Return the [X, Y] coordinate for the center point of the cell that contains the specified text.  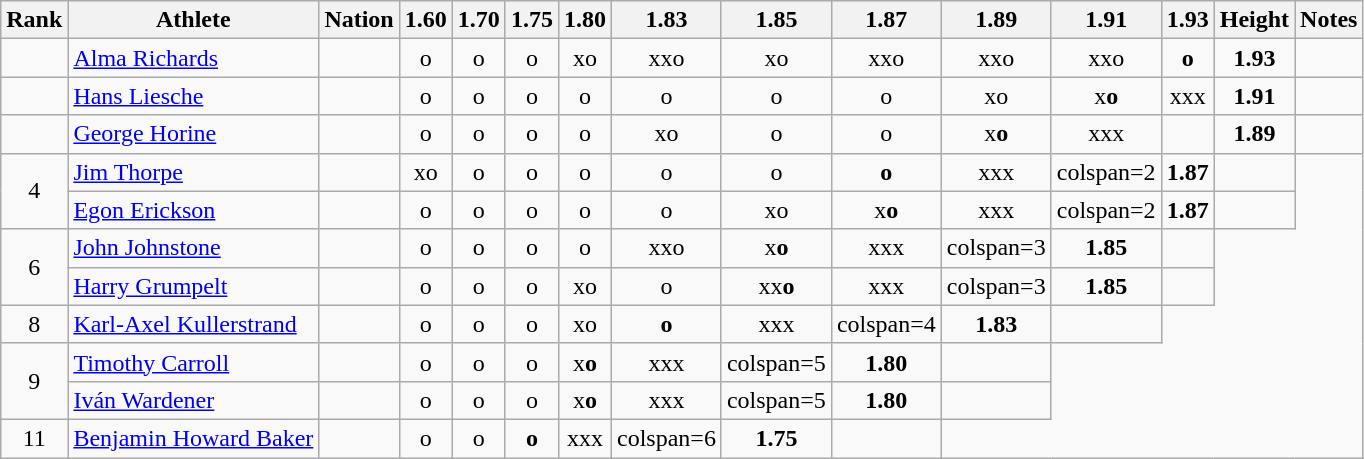
6 [34, 267]
John Johnstone [194, 248]
Hans Liesche [194, 96]
11 [34, 438]
Rank [34, 20]
Karl-Axel Kullerstrand [194, 324]
1.70 [478, 20]
colspan=6 [667, 438]
George Horine [194, 134]
8 [34, 324]
Benjamin Howard Baker [194, 438]
Height [1254, 20]
Alma Richards [194, 58]
Jim Thorpe [194, 172]
colspan=4 [886, 324]
Notes [1329, 20]
1.60 [426, 20]
Iván Wardener [194, 400]
4 [34, 191]
9 [34, 381]
Nation [359, 20]
Athlete [194, 20]
Timothy Carroll [194, 362]
Egon Erickson [194, 210]
Harry Grumpelt [194, 286]
